Locate the cell with the specified text and output its [X, Y] center coordinate. 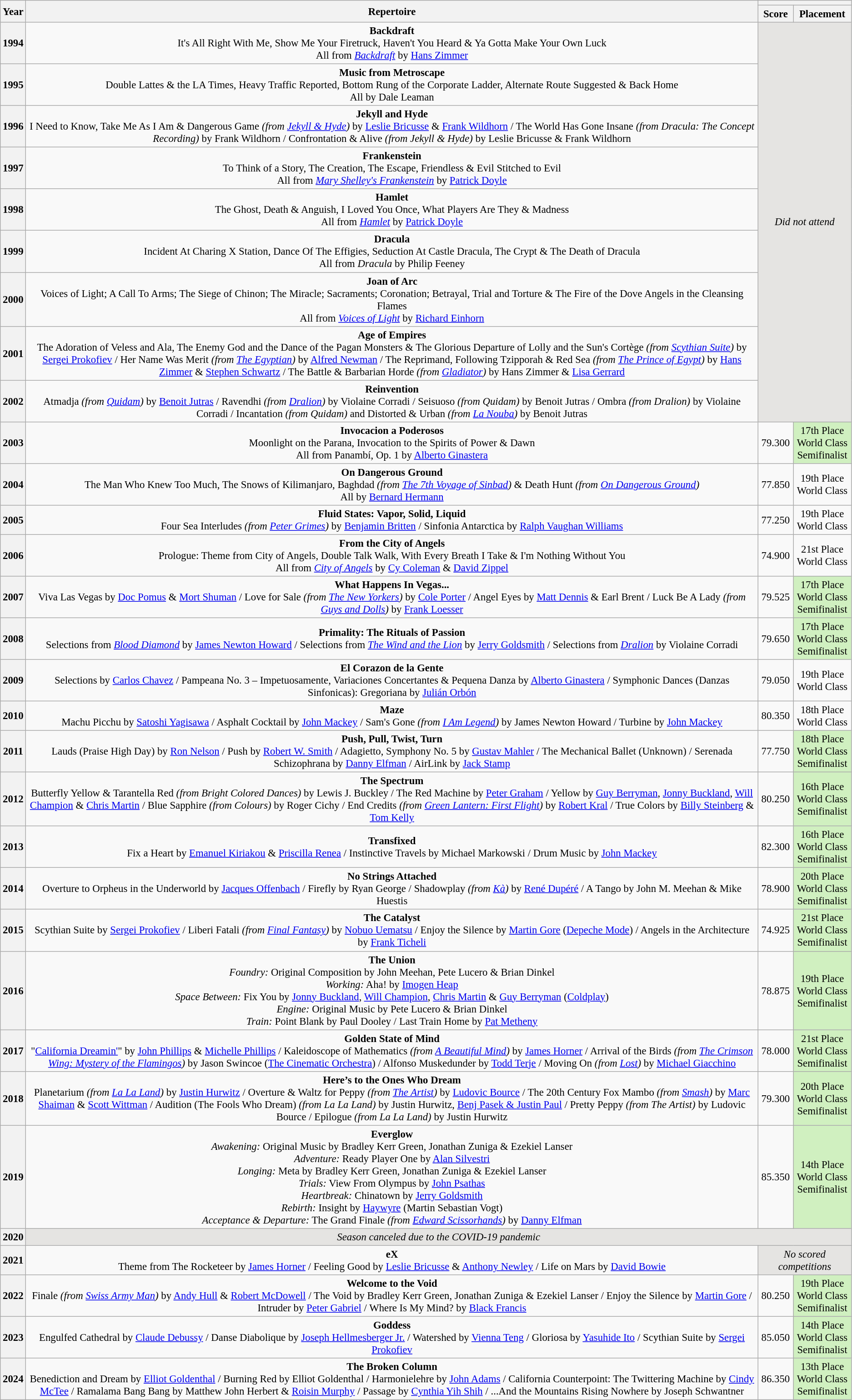
2004 [13, 484]
85.050 [776, 1337]
86.350 [776, 1379]
2010 [13, 716]
77.850 [776, 484]
Season canceled due to the COVID-19 pandemic [439, 1237]
1997 [13, 168]
79.525 [776, 597]
2011 [13, 751]
2008 [13, 639]
2015 [13, 931]
2003 [13, 443]
13th PlaceWorld ClassSemifinalist [822, 1379]
2000 [13, 299]
74.925 [776, 931]
79.050 [776, 680]
Repertoire [392, 11]
Fluid States: Vapor, Solid, LiquidFour Sea Interludes (from Peter Grimes) by Benjamin Britten / Sinfonia Antarctica by Ralph Vaughan Williams [392, 520]
85.350 [776, 1177]
2014 [13, 889]
2018 [13, 1098]
FrankensteinTo Think of a Story, The Creation, The Escape, Friendless & Evil Stitched to EvilAll from Mary Shelley's Frankenstein by Patrick Doyle [392, 168]
Year [13, 11]
TransfixedFix a Heart by Emanuel Kiriakou & Priscilla Renea / Instinctive Travels by Michael Markowski / Drum Music by John Mackey [392, 847]
2006 [13, 555]
HamletThe Ghost, Death & Anguish, I Loved You Once, What Players Are They & MadnessAll from Hamlet by Patrick Doyle [392, 210]
2012 [13, 800]
2009 [13, 680]
2019 [13, 1177]
2017 [13, 1051]
2016 [13, 991]
80.350 [776, 716]
Invocacion a PoderososMoonlight on the Parana, Invocation to the Spirits of Power & Dawn All from Panambí, Op. 1 by Alberto Ginastera [392, 443]
eXTheme from The Rocketeer by James Horner / Feeling Good by Leslie Bricusse & Anthony Newley / Life on Mars by David Bowie [392, 1260]
No scored competitions [805, 1260]
2002 [13, 401]
18th PlaceWorld Class [822, 716]
82.300 [776, 847]
74.900 [776, 555]
2013 [13, 847]
2005 [13, 520]
78.000 [776, 1051]
1998 [13, 210]
1995 [13, 85]
2023 [13, 1337]
21st PlaceWorld Class [822, 555]
Placement [822, 14]
77.250 [776, 520]
2022 [13, 1296]
2021 [13, 1260]
1996 [13, 126]
Score [776, 14]
78.900 [776, 889]
Did not attend [805, 222]
1999 [13, 252]
BackdraftIt's All Right With Me, Show Me Your Firetruck, Haven't You Heard & Ya Gotta Make Your Own LuckAll from Backdraft by Hans Zimmer [392, 43]
2020 [13, 1237]
78.875 [776, 991]
1994 [13, 43]
2007 [13, 597]
18th PlaceWorld ClassSemifinalist [822, 751]
2001 [13, 353]
2024 [13, 1379]
79.650 [776, 639]
77.750 [776, 751]
